Provide the (x, y) coordinate of the cell's center where the given text is located.  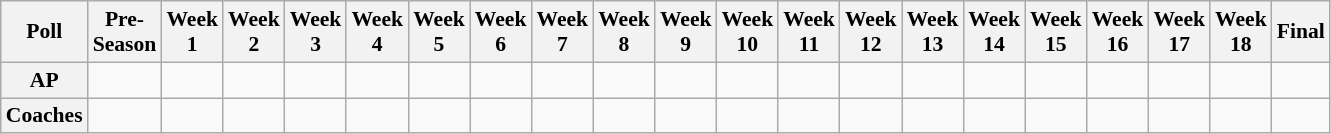
Week16 (1118, 32)
Week11 (809, 32)
Week17 (1179, 32)
Final (1301, 32)
Week13 (933, 32)
Week3 (316, 32)
Week4 (377, 32)
Week6 (501, 32)
AP (44, 80)
Week14 (994, 32)
Week18 (1241, 32)
Week15 (1056, 32)
Poll (44, 32)
Week9 (686, 32)
Pre-Season (125, 32)
Week5 (439, 32)
Week1 (192, 32)
Week12 (871, 32)
Week7 (562, 32)
Week8 (624, 32)
Week2 (254, 32)
Coaches (44, 116)
Week10 (748, 32)
